From the cell containing the given text, extract its center point as [x, y] coordinate. 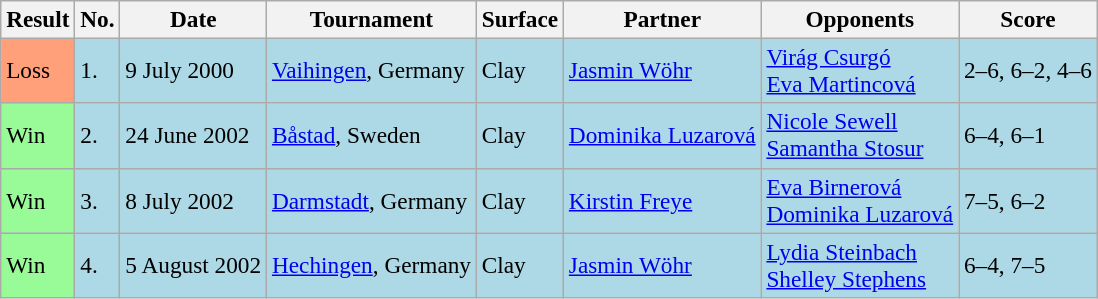
6–4, 7–5 [1028, 264]
No. [98, 19]
7–5, 6–2 [1028, 200]
2–6, 6–2, 4–6 [1028, 70]
1. [98, 70]
Båstad, Sweden [372, 136]
8 July 2002 [194, 200]
5 August 2002 [194, 264]
Eva Birnerová Dominika Luzarová [860, 200]
Darmstadt, Germany [372, 200]
4. [98, 264]
Tournament [372, 19]
Hechingen, Germany [372, 264]
Result [38, 19]
Vaihingen, Germany [372, 70]
Dominika Luzarová [662, 136]
Surface [520, 19]
3. [98, 200]
Opponents [860, 19]
Partner [662, 19]
6–4, 6–1 [1028, 136]
Loss [38, 70]
2. [98, 136]
24 June 2002 [194, 136]
Date [194, 19]
Score [1028, 19]
Kirstin Freye [662, 200]
Lydia Steinbach Shelley Stephens [860, 264]
Virág Csurgó Eva Martincová [860, 70]
Nicole Sewell Samantha Stosur [860, 136]
9 July 2000 [194, 70]
